Determine the (X, Y) coordinate at the center of the cell enclosing the given text.  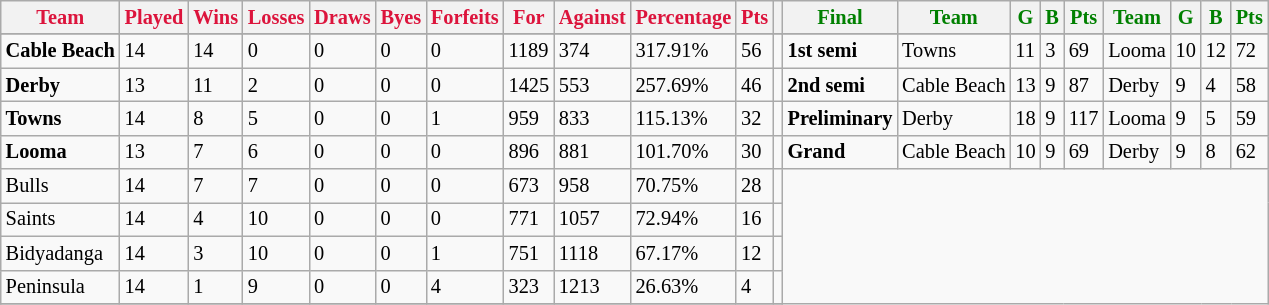
1057 (592, 219)
257.69% (684, 85)
Draws (342, 17)
Byes (401, 17)
58 (1250, 85)
117 (1084, 118)
Peninsula (60, 287)
Percentage (684, 17)
32 (754, 118)
Preliminary (840, 118)
1118 (592, 253)
Final (840, 17)
896 (529, 152)
317.91% (684, 51)
18 (1025, 118)
Against (592, 17)
771 (529, 219)
For (529, 17)
958 (592, 186)
881 (592, 152)
26.63% (684, 287)
72 (1250, 51)
28 (754, 186)
2nd semi (840, 85)
70.75% (684, 186)
101.70% (684, 152)
16 (754, 219)
1213 (592, 287)
673 (529, 186)
6 (276, 152)
Bidyadanga (60, 253)
1189 (529, 51)
67.17% (684, 253)
59 (1250, 118)
46 (754, 85)
115.13% (684, 118)
30 (754, 152)
833 (592, 118)
2 (276, 85)
374 (592, 51)
553 (592, 85)
Wins (216, 17)
72.94% (684, 219)
87 (1084, 85)
62 (1250, 152)
Bulls (60, 186)
Grand (840, 152)
Saints (60, 219)
1st semi (840, 51)
Played (154, 17)
959 (529, 118)
1425 (529, 85)
751 (529, 253)
Losses (276, 17)
56 (754, 51)
Forfeits (465, 17)
323 (529, 287)
